Find where the given text appears and provide that cell's center as (x, y) coordinate. 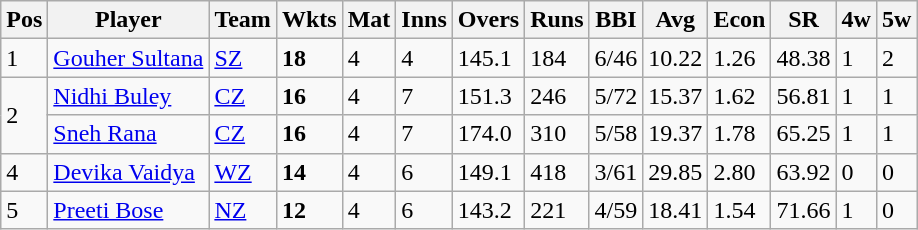
2.80 (740, 172)
15.37 (676, 96)
Econ (740, 20)
5/58 (616, 134)
Mat (369, 20)
Avg (676, 20)
174.0 (488, 134)
Devika Vaidya (128, 172)
5 (24, 210)
14 (309, 172)
4/59 (616, 210)
19.37 (676, 134)
Player (128, 20)
Team (243, 20)
65.25 (804, 134)
48.38 (804, 58)
63.92 (804, 172)
246 (557, 96)
18.41 (676, 210)
Runs (557, 20)
151.3 (488, 96)
184 (557, 58)
149.1 (488, 172)
SZ (243, 58)
Nidhi Buley (128, 96)
Wkts (309, 20)
145.1 (488, 58)
1.62 (740, 96)
3/61 (616, 172)
418 (557, 172)
221 (557, 210)
1.54 (740, 210)
WZ (243, 172)
Preeti Bose (128, 210)
NZ (243, 210)
143.2 (488, 210)
Pos (24, 20)
4w (856, 20)
5w (896, 20)
71.66 (804, 210)
SR (804, 20)
12 (309, 210)
5/72 (616, 96)
10.22 (676, 58)
56.81 (804, 96)
310 (557, 134)
Overs (488, 20)
1.26 (740, 58)
Inns (424, 20)
6/46 (616, 58)
Sneh Rana (128, 134)
BBI (616, 20)
18 (309, 58)
Gouher Sultana (128, 58)
29.85 (676, 172)
1.78 (740, 134)
